Locate the cell with the specified text and output its (X, Y) center coordinate. 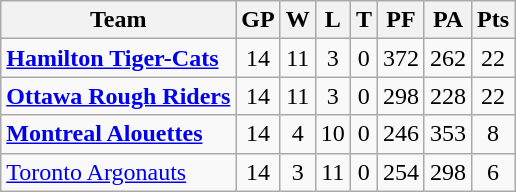
262 (448, 58)
Hamilton Tiger-Cats (118, 58)
GP (258, 20)
372 (400, 58)
246 (400, 134)
228 (448, 96)
W (298, 20)
T (364, 20)
8 (494, 134)
PF (400, 20)
6 (494, 172)
4 (298, 134)
Team (118, 20)
Ottawa Rough Riders (118, 96)
10 (332, 134)
Pts (494, 20)
Montreal Alouettes (118, 134)
L (332, 20)
254 (400, 172)
Toronto Argonauts (118, 172)
353 (448, 134)
PA (448, 20)
